Identify which cell holds the provided text, then report its [X, Y] central coordinate. 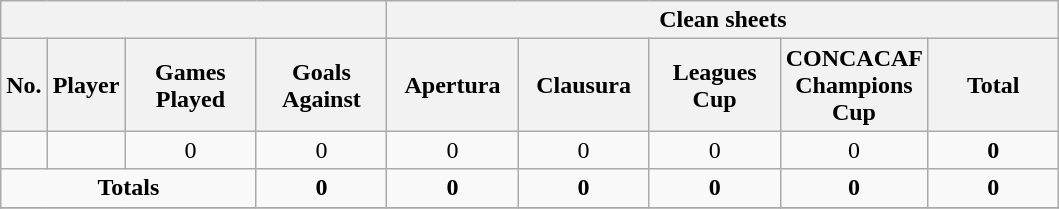
Player [86, 85]
Total [994, 85]
Goals Against [322, 85]
Games Played [190, 85]
Clausura [584, 85]
Apertura [452, 85]
No. [24, 85]
Totals [128, 188]
CONCACAF Champions Cup [854, 85]
Clean sheets [723, 20]
Leagues Cup [714, 85]
